Return (x, y) of the center of cell containing provided text 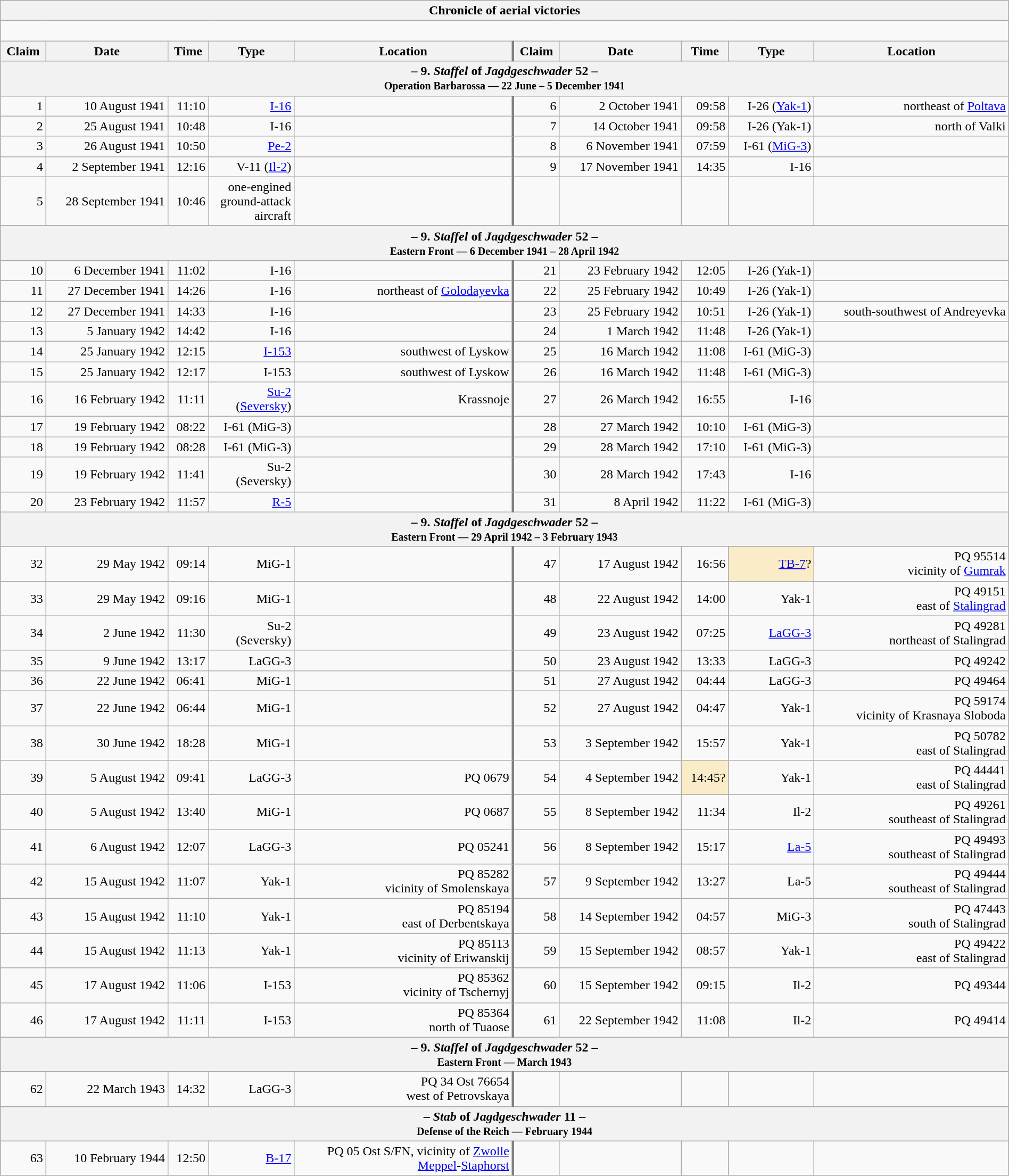
11:02 (188, 270)
2 September 1941 (106, 167)
11:41 (188, 475)
south-southwest of Andreyevka (911, 311)
08:22 (188, 427)
25 (536, 352)
28 September 1941 (106, 201)
12:50 (188, 1158)
46 (23, 1020)
15 (23, 372)
14:45? (705, 778)
R-5 (251, 502)
20 (23, 502)
PQ 49344 (911, 985)
14:42 (188, 332)
07:59 (705, 146)
56 (536, 847)
12:16 (188, 167)
14:26 (188, 291)
10:48 (188, 126)
17:10 (705, 447)
– 9. Staffel of Jagdgeschwader 52 –Eastern Front — 29 April 1942 – 3 February 1943 (504, 529)
30 June 1942 (106, 743)
PQ 05241 (403, 847)
23 (536, 311)
12:07 (188, 847)
47 (536, 564)
04:47 (705, 708)
49 (536, 633)
16 (23, 399)
PQ 49422 east of Stalingrad (911, 950)
PQ 59174vicinity of Krasnaya Sloboda (911, 708)
6 (536, 106)
60 (536, 985)
22 August 1942 (621, 598)
11:34 (705, 812)
5 January 1942 (106, 332)
48 (536, 598)
37 (23, 708)
38 (23, 743)
13:17 (188, 660)
08:28 (188, 447)
63 (23, 1158)
19 (23, 475)
45 (23, 985)
14:33 (188, 311)
7 (536, 126)
06:44 (188, 708)
17 (23, 427)
8 (536, 146)
5 (23, 201)
15:17 (705, 847)
41 (23, 847)
26 March 1942 (621, 399)
29 (536, 447)
– Stab of Jagdgeschwader 11 –Defense of the Reich — February 1944 (504, 1124)
PQ 34 Ost 76654west of Petrovskaya (403, 1089)
61 (536, 1020)
16 February 1942 (106, 399)
11 (23, 291)
14 September 1942 (621, 916)
9 (536, 167)
PQ 0687 (403, 812)
04:44 (705, 681)
55 (536, 812)
22 September 1942 (621, 1020)
3 September 1942 (621, 743)
2 October 1941 (621, 106)
14 October 1941 (621, 126)
04:57 (705, 916)
42 (23, 881)
35 (23, 660)
13:27 (705, 881)
15:57 (705, 743)
57 (536, 881)
59 (536, 950)
11:22 (705, 502)
4 September 1942 (621, 778)
10 February 1944 (106, 1158)
Chronicle of aerial victories (504, 11)
12 (23, 311)
PQ 85113vicinity of Eriwanskij (403, 950)
PQ 44441 east of Stalingrad (911, 778)
26 (536, 372)
09:15 (705, 985)
– 9. Staffel of Jagdgeschwader 52 –Eastern Front — 6 December 1941 – 28 April 1942 (504, 243)
PQ 49493 southeast of Stalingrad (911, 847)
44 (23, 950)
10 August 1941 (106, 106)
17 November 1941 (621, 167)
north of Valki (911, 126)
PQ 85194east of Derbentskaya (403, 916)
17:43 (705, 475)
54 (536, 778)
PQ 0679 (403, 778)
4 (23, 167)
9 September 1942 (621, 881)
14:35 (705, 167)
36 (23, 681)
14 (23, 352)
24 (536, 332)
30 (536, 475)
16:55 (705, 399)
21 (536, 270)
11:30 (188, 633)
PQ 49151 east of Stalingrad (911, 598)
10:51 (705, 311)
12:05 (705, 270)
14:32 (188, 1089)
PQ 49242 (911, 660)
33 (23, 598)
10:49 (705, 291)
18:28 (188, 743)
28 (536, 427)
43 (23, 916)
PQ 47443south of Stalingrad (911, 916)
11:57 (188, 502)
18 (23, 447)
27 March 1942 (621, 427)
PQ 50782 east of Stalingrad (911, 743)
Pe-2 (251, 146)
06:41 (188, 681)
PQ 05 Ost S/FN, vicinity of ZwolleMeppel-Staphorst (403, 1158)
31 (536, 502)
– 9. Staffel of Jagdgeschwader 52 –Eastern Front — March 1943 (504, 1055)
PQ 49281 northeast of Stalingrad (911, 633)
10:50 (188, 146)
– 9. Staffel of Jagdgeschwader 52 –Operation Barbarossa — 22 June – 5 December 1941 (504, 79)
PQ 85364 north of Tuaose (403, 1020)
58 (536, 916)
9 June 1942 (106, 660)
1 (23, 106)
11:07 (188, 881)
10:10 (705, 427)
12:15 (188, 352)
13:33 (705, 660)
62 (23, 1089)
PQ 49444 southeast of Stalingrad (911, 881)
08:57 (705, 950)
8 April 1942 (621, 502)
11:06 (188, 985)
6 August 1942 (106, 847)
14:00 (705, 598)
3 (23, 146)
09:41 (188, 778)
50 (536, 660)
27 (536, 399)
10:46 (188, 201)
52 (536, 708)
Krassnoje (403, 399)
34 (23, 633)
2 (23, 126)
MiG-3 (772, 916)
13:40 (188, 812)
PQ 49464 (911, 681)
53 (536, 743)
25 August 1941 (106, 126)
B-17 (251, 1158)
PQ 85362vicinity of Tschernyj (403, 985)
northeast of Golodayevka (403, 291)
one-engined ground-attack aircraft (251, 201)
32 (23, 564)
6 December 1941 (106, 270)
TB-7? (772, 564)
PQ 85282vicinity of Smolenskaya (403, 881)
22 March 1943 (106, 1089)
12:17 (188, 372)
13 (23, 332)
PQ 49261 southeast of Stalingrad (911, 812)
11:13 (188, 950)
40 (23, 812)
V-11 (Il-2) (251, 167)
1 March 1942 (621, 332)
22 (536, 291)
northeast of Poltava (911, 106)
16:56 (705, 564)
09:14 (188, 564)
07:25 (705, 633)
09:16 (188, 598)
51 (536, 681)
2 June 1942 (106, 633)
10 (23, 270)
PQ 49414 (911, 1020)
26 August 1941 (106, 146)
6 November 1941 (621, 146)
PQ 95514vicinity of Gumrak (911, 564)
39 (23, 778)
